Return the [X, Y] coordinate for the center point of the cell that contains the specified text.  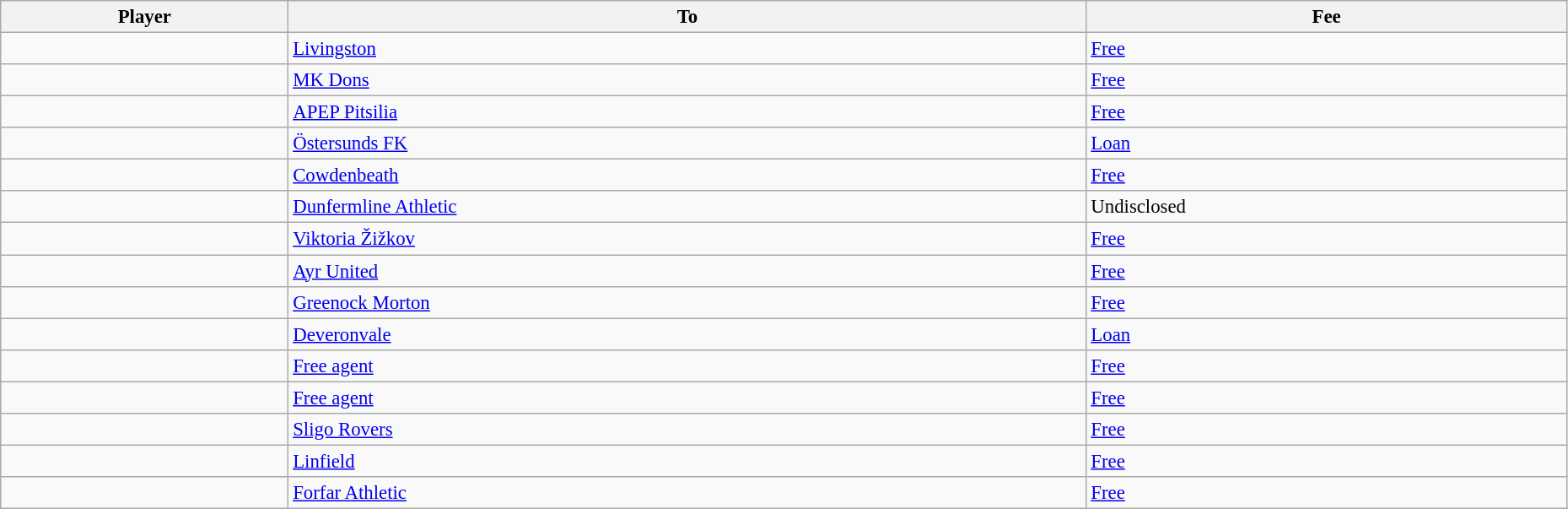
Sligo Rovers [687, 430]
Dunfermline Athletic [687, 207]
Linfield [687, 461]
MK Dons [687, 80]
Forfar Athletic [687, 493]
Greenock Morton [687, 302]
Deveronvale [687, 334]
Livingston [687, 49]
Ayr United [687, 271]
Undisclosed [1326, 207]
APEP Pitsilia [687, 112]
Viktoria Žižkov [687, 239]
Player [145, 17]
Cowdenbeath [687, 176]
Fee [1326, 17]
Östersunds FK [687, 143]
To [687, 17]
